Locate the cell with the specified text and output its (X, Y) center coordinate. 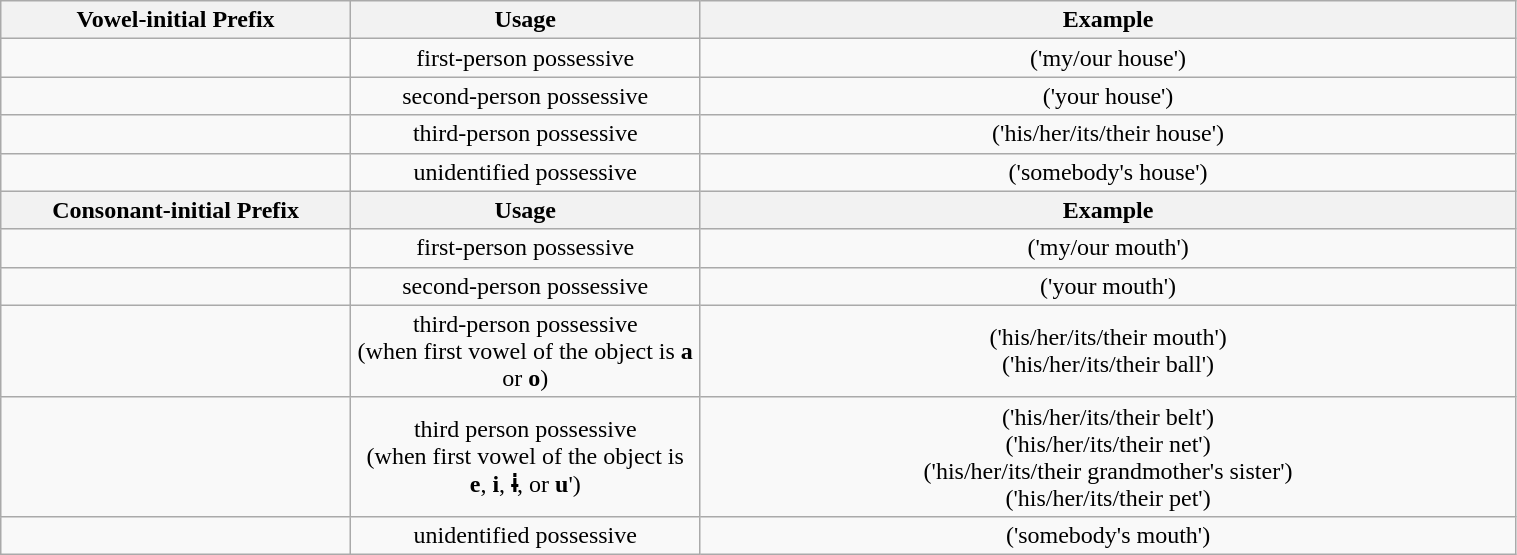
('his/her/its/their belt') ('his/her/its/their net') ('his/her/its/their grandmother's sister') ('his/her/its/their pet') (1108, 456)
('his/her/its/their house') (1108, 134)
('somebody's mouth') (1108, 535)
third-person possessive (525, 134)
third-person possessive(when first vowel of the object is a or o) (525, 351)
('somebody's house') (1108, 172)
('my/our mouth') (1108, 248)
Vowel-initial Prefix (176, 20)
Consonant-initial Prefix (176, 210)
('my/our house') (1108, 58)
third person possessive(when first vowel of the object is e, i, ɨ, or u') (525, 456)
('your mouth') (1108, 286)
('your house') (1108, 96)
('his/her/its/their mouth') ('his/her/its/their ball') (1108, 351)
